Extract the (x, y) coordinate from the center of the cell holding the provided text.  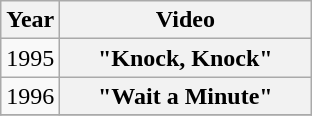
"Knock, Knock" (186, 58)
"Wait a Minute" (186, 96)
Video (186, 20)
1995 (30, 58)
Year (30, 20)
1996 (30, 96)
